Detect which cell encompasses the target text, then output its [x, y] center coordinate. 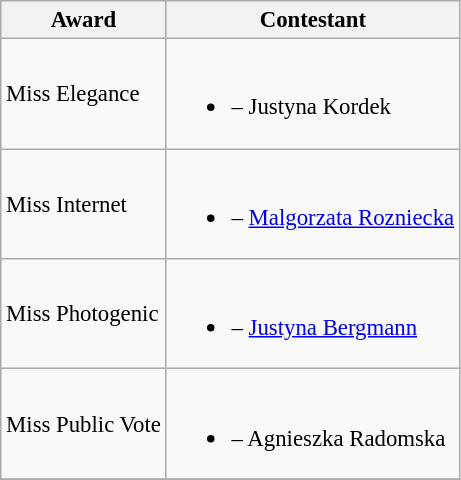
Miss Photogenic [84, 314]
– Justyna Kordek [312, 94]
Miss Elegance [84, 94]
Miss Internet [84, 204]
Miss Public Vote [84, 424]
– Justyna Bergmann [312, 314]
– Malgorzata Rozniecka [312, 204]
– Agnieszka Radomska [312, 424]
Contestant [312, 20]
Award [84, 20]
